Pinpoint the cell where the given text exists, returning its [X, Y] midpoint coordinate. 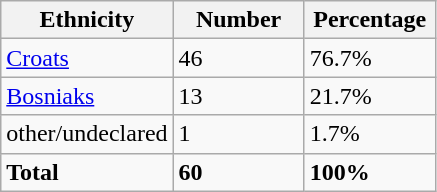
Ethnicity [87, 20]
13 [238, 96]
1 [238, 134]
100% [370, 172]
1.7% [370, 134]
21.7% [370, 96]
Croats [87, 58]
Bosniaks [87, 96]
other/undeclared [87, 134]
46 [238, 58]
76.7% [370, 58]
60 [238, 172]
Total [87, 172]
Number [238, 20]
Percentage [370, 20]
